Detect which cell encompasses the target text, then output its (x, y) center coordinate. 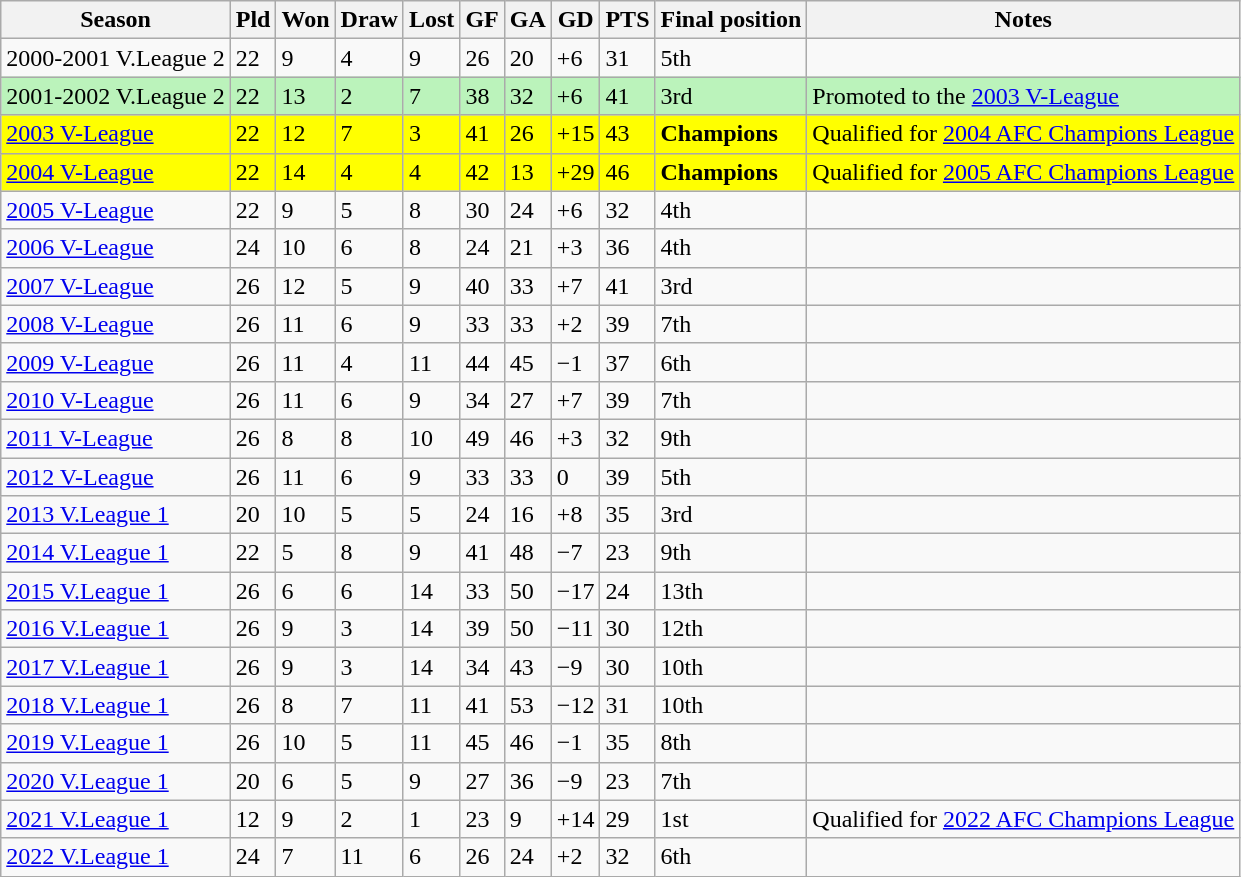
2019 V.League 1 (116, 743)
GD (576, 20)
29 (628, 819)
49 (482, 438)
1st (731, 819)
2001-2002 V.League 2 (116, 96)
2020 V.League 1 (116, 781)
2011 V-League (116, 438)
Pld (253, 20)
1 (431, 819)
2009 V-League (116, 362)
+15 (576, 134)
Qualified for 2005 AFC Champions League (1024, 172)
PTS (628, 20)
37 (628, 362)
Final position (731, 20)
2017 V.League 1 (116, 667)
2022 V.League 1 (116, 857)
8th (731, 743)
2005 V-League (116, 210)
−17 (576, 591)
2018 V.League 1 (116, 705)
Draw (369, 20)
48 (528, 553)
−12 (576, 705)
12th (731, 629)
2007 V-League (116, 286)
16 (528, 515)
GF (482, 20)
GA (528, 20)
2015 V.League 1 (116, 591)
2013 V.League 1 (116, 515)
21 (528, 248)
2003 V-League (116, 134)
Season (116, 20)
53 (528, 705)
Won (306, 20)
40 (482, 286)
Qualified for 2022 AFC Champions League (1024, 819)
Promoted to the 2003 V-League (1024, 96)
0 (576, 477)
44 (482, 362)
38 (482, 96)
2000-2001 V.League 2 (116, 58)
13th (731, 591)
2010 V-League (116, 400)
2021 V.League 1 (116, 819)
Qualified for 2004 AFC Champions League (1024, 134)
2012 V-League (116, 477)
2006 V-League (116, 248)
2016 V.League 1 (116, 629)
+8 (576, 515)
2008 V-League (116, 324)
Notes (1024, 20)
Lost (431, 20)
+14 (576, 819)
42 (482, 172)
−7 (576, 553)
2004 V-League (116, 172)
+29 (576, 172)
−11 (576, 629)
2014 V.League 1 (116, 553)
